From the cell containing the given text, extract its center point as (X, Y) coordinate. 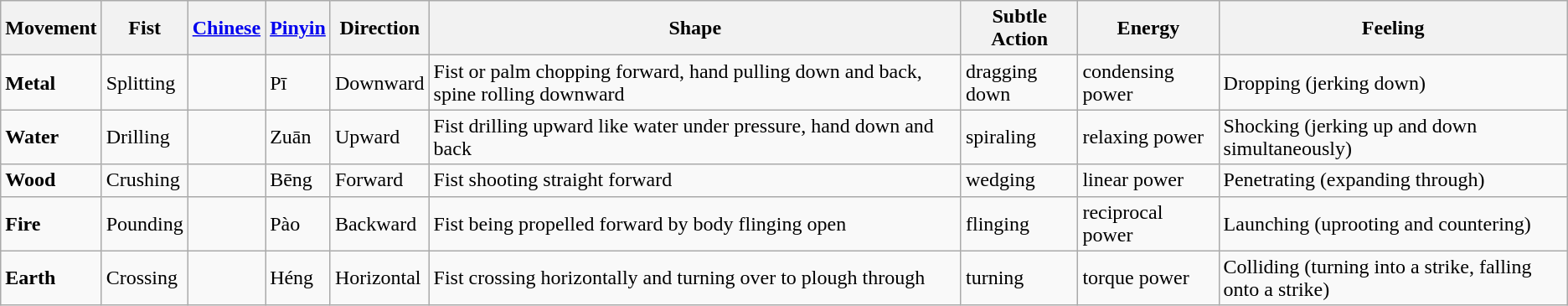
Feeling (1393, 29)
Forward (379, 180)
relaxing power (1148, 137)
Fist or palm chopping forward, hand pulling down and back, spine rolling downward (695, 82)
Pào (298, 223)
Colliding (turning into a strike, falling onto a strike) (1393, 278)
Downward (379, 82)
Fist crossing horizontally and turning over to plough through (695, 278)
Upward (379, 137)
Crossing (144, 278)
linear power (1148, 180)
Pī (298, 82)
Backward (379, 223)
dragging down (1019, 82)
Water (51, 137)
Fist drilling upward like water under pressure, hand down and back (695, 137)
spiraling (1019, 137)
Movement (51, 29)
Penetrating (expanding through) (1393, 180)
flinging (1019, 223)
turning (1019, 278)
Fire (51, 223)
Earth (51, 278)
Shape (695, 29)
torque power (1148, 278)
Dropping (jerking down) (1393, 82)
Subtle Action (1019, 29)
Energy (1148, 29)
Fist being propelled forward by body flinging open (695, 223)
Drilling (144, 137)
Chinese (226, 29)
reciprocal power (1148, 223)
Wood (51, 180)
Crushing (144, 180)
Shocking (jerking up and down simultaneously) (1393, 137)
Bēng (298, 180)
Metal (51, 82)
Launching (uprooting and countering) (1393, 223)
Pinyin (298, 29)
Zuān (298, 137)
Splitting (144, 82)
Horizontal (379, 278)
condensing power (1148, 82)
Héng (298, 278)
Pounding (144, 223)
wedging (1019, 180)
Direction (379, 29)
Fist shooting straight forward (695, 180)
Fist (144, 29)
